Find where the given text appears and provide that cell's center as (X, Y) coordinate. 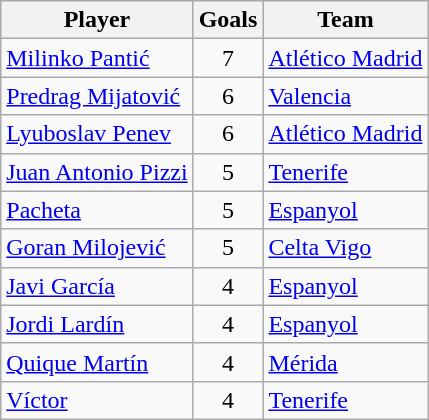
Víctor (97, 400)
Pacheta (97, 210)
Javi García (97, 286)
Goran Milojević (97, 248)
Player (97, 20)
Lyuboslav Penev (97, 134)
Team (346, 20)
Quique Martín (97, 362)
Jordi Lardín (97, 324)
Celta Vigo (346, 248)
7 (228, 58)
Juan Antonio Pizzi (97, 172)
Milinko Pantić (97, 58)
Goals (228, 20)
Predrag Mijatović (97, 96)
Mérida (346, 362)
Valencia (346, 96)
